Output the (x, y) coordinate of the center of the cell containing the given text.  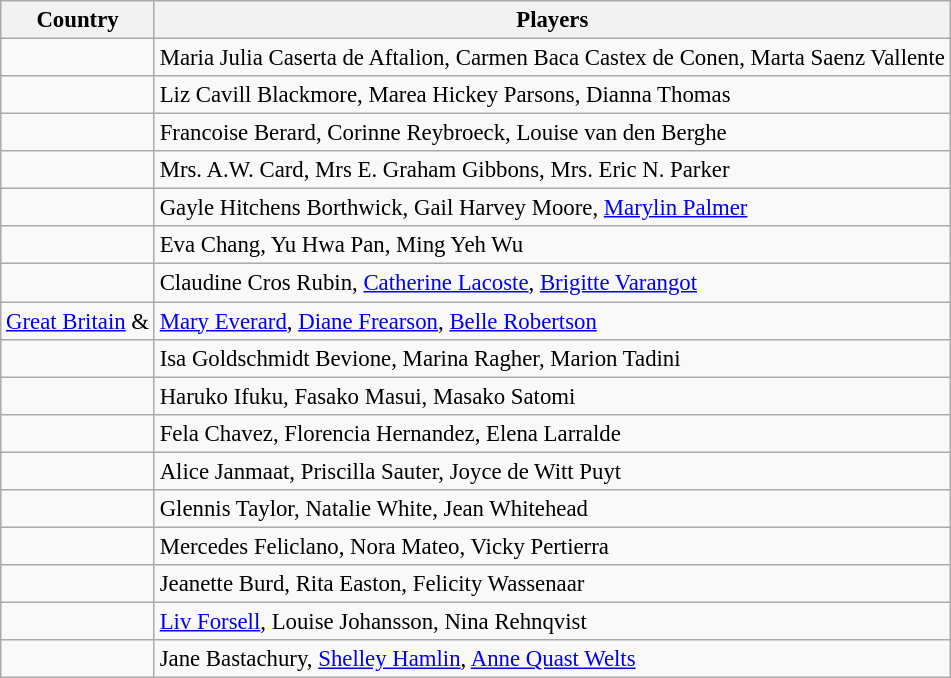
Eva Chang, Yu Hwa Pan, Ming Yeh Wu (552, 245)
Mrs. A.W. Card, Mrs E. Graham Gibbons, Mrs. Eric N. Parker (552, 170)
Glennis Taylor, Natalie White, Jean Whitehead (552, 509)
Jane Bastachury, Shelley Hamlin, Anne Quast Welts (552, 659)
Great Britain & (78, 321)
Alice Janmaat, Priscilla Sauter, Joyce de Witt Puyt (552, 471)
Liv Forsell, Louise Johansson, Nina Rehnqvist (552, 621)
Country (78, 20)
Francoise Berard, Corinne Reybroeck, Louise van den Berghe (552, 133)
Fela Chavez, Florencia Hernandez, Elena Larralde (552, 433)
Gayle Hitchens Borthwick, Gail Harvey Moore, Marylin Palmer (552, 208)
Players (552, 20)
Mercedes Feliclano, Nora Mateo, Vicky Pertierra (552, 546)
Liz Cavill Blackmore, Marea Hickey Parsons, Dianna Thomas (552, 95)
Claudine Cros Rubin, Catherine Lacoste, Brigitte Varangot (552, 283)
Maria Julia Caserta de Aftalion, Carmen Baca Castex de Conen, Marta Saenz Vallente (552, 58)
Haruko Ifuku, Fasako Masui, Masako Satomi (552, 396)
Jeanette Burd, Rita Easton, Felicity Wassenaar (552, 584)
Isa Goldschmidt Bevione, Marina Ragher, Marion Tadini (552, 358)
Mary Everard, Diane Frearson, Belle Robertson (552, 321)
